Find where the given text appears and provide that cell's center as [x, y] coordinate. 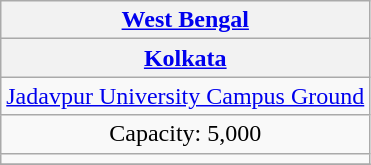
West Bengal [186, 20]
Jadavpur University Campus Ground [186, 96]
Capacity: 5,000 [186, 134]
Kolkata [186, 58]
